For the text-containing cell, return its midpoint in (x, y) coordinate format. 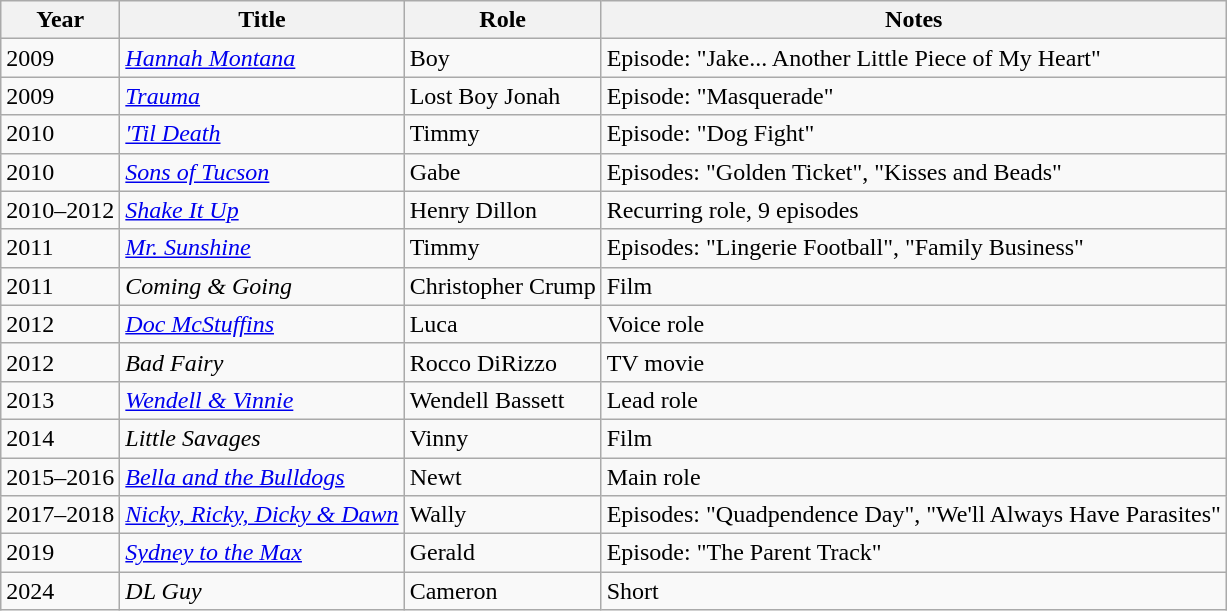
Newt (502, 477)
Henry Dillon (502, 210)
2024 (60, 591)
Short (914, 591)
Mr. Sunshine (262, 248)
Wally (502, 515)
Notes (914, 20)
'Til Death (262, 134)
Episodes: "Quadpendence Day", "We'll Always Have Parasites" (914, 515)
Little Savages (262, 438)
DL Guy (262, 591)
Year (60, 20)
Recurring role, 9 episodes (914, 210)
2017–2018 (60, 515)
Shake It Up (262, 210)
Doc McStuffins (262, 324)
Title (262, 20)
Gerald (502, 553)
Episodes: "Lingerie Football", "Family Business" (914, 248)
Lost Boy Jonah (502, 96)
Vinny (502, 438)
2014 (60, 438)
2013 (60, 400)
Sons of Tucson (262, 172)
Bella and the Bulldogs (262, 477)
Coming & Going (262, 286)
Gabe (502, 172)
2010–2012 (60, 210)
TV movie (914, 362)
Lead role (914, 400)
Episode: "Jake... Another Little Piece of My Heart" (914, 58)
Luca (502, 324)
Wendell & Vinnie (262, 400)
Nicky, Ricky, Dicky & Dawn (262, 515)
Episodes: "Golden Ticket", "Kisses and Beads" (914, 172)
Cameron (502, 591)
2015–2016 (60, 477)
Bad Fairy (262, 362)
2019 (60, 553)
Voice role (914, 324)
Hannah Montana (262, 58)
Main role (914, 477)
Episode: "The Parent Track" (914, 553)
Christopher Crump (502, 286)
Episode: "Masquerade" (914, 96)
Trauma (262, 96)
Role (502, 20)
Boy (502, 58)
Rocco DiRizzo (502, 362)
Episode: "Dog Fight" (914, 134)
Sydney to the Max (262, 553)
Wendell Bassett (502, 400)
